Determine the (X, Y) coordinate at the center of the cell enclosing the given text.  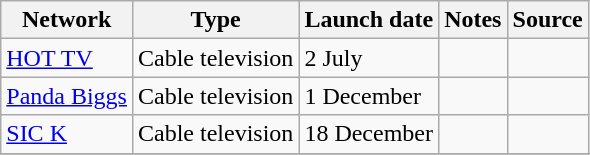
SIC K (67, 134)
18 December (369, 134)
Network (67, 20)
1 December (369, 96)
2 July (369, 58)
Launch date (369, 20)
HOT TV (67, 58)
Panda Biggs (67, 96)
Source (548, 20)
Notes (473, 20)
Type (215, 20)
